Determine the (x, y) coordinate at the center of the cell enclosing the given text.  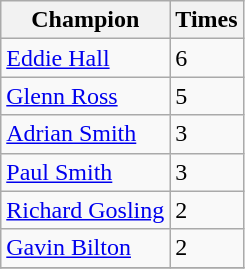
Glenn Ross (86, 96)
Times (206, 20)
Paul Smith (86, 172)
5 (206, 96)
Champion (86, 20)
Gavin Bilton (86, 248)
6 (206, 58)
Eddie Hall (86, 58)
Adrian Smith (86, 134)
Richard Gosling (86, 210)
